Scan for the cell matching the given text and deliver its (X, Y) coordinate at center. 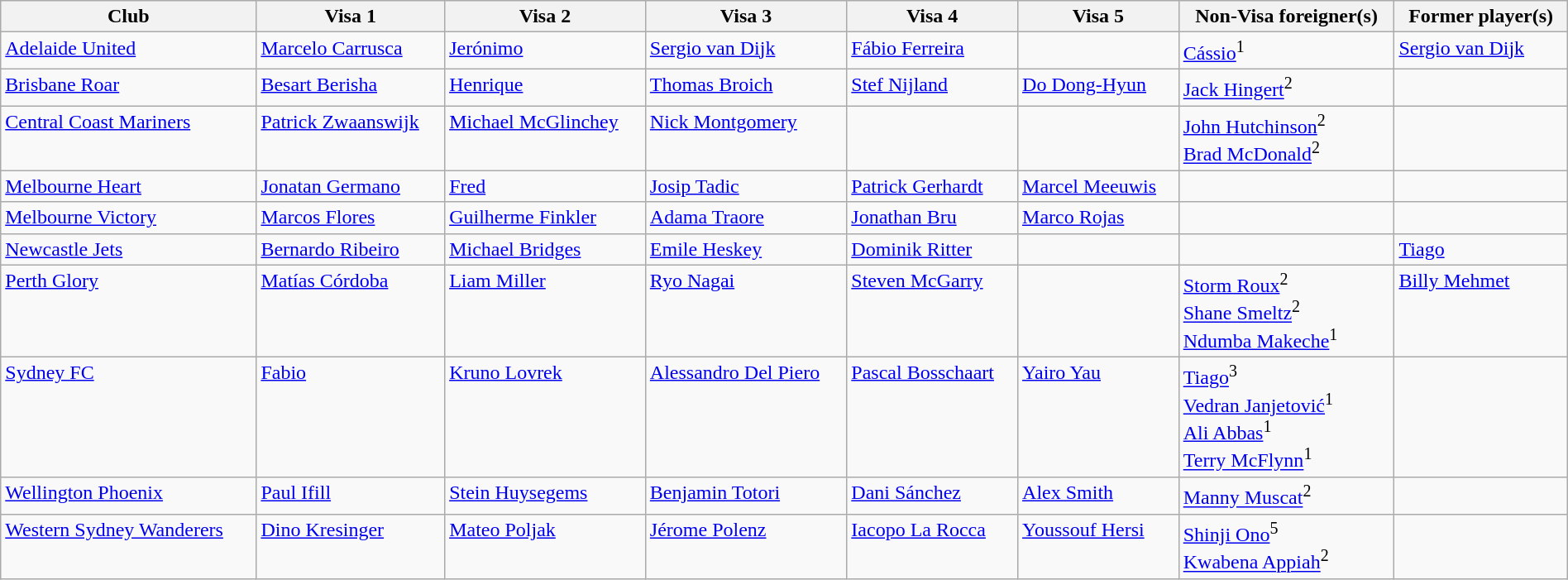
Josip Tadic (746, 186)
Patrick Zwaanswijk (351, 138)
Jack Hingert2 (1287, 88)
Youssouf Hersi (1098, 546)
Visa 2 (546, 17)
Jérome Polenz (746, 546)
Mateo Poljak (546, 546)
Marcel Meeuwis (1098, 186)
Stein Huysegems (546, 496)
Western Sydney Wanderers (129, 546)
Melbourne Heart (129, 186)
Michael Bridges (546, 249)
Shinji Ono5 Kwabena Appiah2 (1287, 546)
Marcelo Carrusca (351, 51)
Wellington Phoenix (129, 496)
Newcastle Jets (129, 249)
Michael McGlinchey (546, 138)
Marcos Flores (351, 218)
Visa 4 (933, 17)
Steven McGarry (933, 311)
Jonatan Germano (351, 186)
Fábio Ferreira (933, 51)
Tiago (1480, 249)
Paul Ifill (351, 496)
Jonathan Bru (933, 218)
Visa 1 (351, 17)
Alessandro Del Piero (746, 417)
Fabio (351, 417)
Do Dong-Hyun (1098, 88)
Sydney FC (129, 417)
Liam Miller (546, 311)
Dani Sánchez (933, 496)
Besart Berisha (351, 88)
Non-Visa foreigner(s) (1287, 17)
Dino Kresinger (351, 546)
Adama Traore (746, 218)
Matías Córdoba (351, 311)
Jerónimo (546, 51)
Emile Heskey (746, 249)
Manny Muscat2 (1287, 496)
Melbourne Victory (129, 218)
Brisbane Roar (129, 88)
Bernardo Ribeiro (351, 249)
Nick Montgomery (746, 138)
Central Coast Mariners (129, 138)
Yairo Yau (1098, 417)
Fred (546, 186)
Ryo Nagai (746, 311)
Kruno Lovrek (546, 417)
Marco Rojas (1098, 218)
Tiago3 Vedran Janjetović1 Ali Abbas1 Terry McFlynn1 (1287, 417)
Benjamin Totori (746, 496)
Perth Glory (129, 311)
Pascal Bosschaart (933, 417)
Thomas Broich (746, 88)
Iacopo La Rocca (933, 546)
Alex Smith (1098, 496)
Visa 3 (746, 17)
Stef Nijland (933, 88)
Guilherme Finkler (546, 218)
Adelaide United (129, 51)
Henrique (546, 88)
Former player(s) (1480, 17)
Cássio1 (1287, 51)
John Hutchinson2 Brad McDonald2 (1287, 138)
Dominik Ritter (933, 249)
Visa 5 (1098, 17)
Billy Mehmet (1480, 311)
Club (129, 17)
Storm Roux2 Shane Smeltz2 Ndumba Makeche1 (1287, 311)
Patrick Gerhardt (933, 186)
